Scan for the cell matching the given text and deliver its [x, y] coordinate at center. 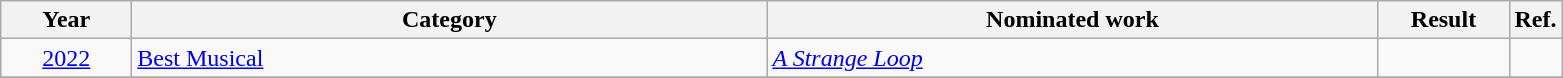
Result [1444, 20]
Nominated work [1072, 20]
2022 [66, 58]
A Strange Loop [1072, 58]
Category [450, 20]
Ref. [1536, 20]
Best Musical [450, 58]
Year [66, 20]
